Locate the cell with the specified text and output its (X, Y) center coordinate. 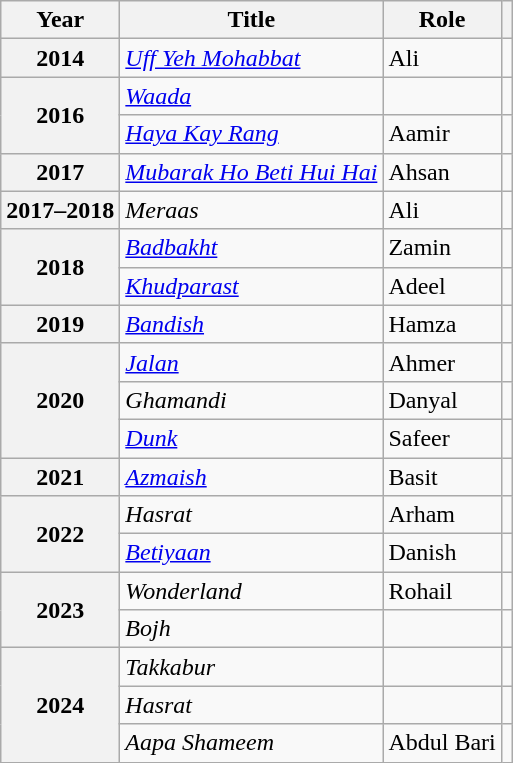
Wonderland (252, 591)
Basit (442, 477)
2014 (60, 58)
Jalan (252, 362)
Bojh (252, 629)
2017 (60, 172)
2023 (60, 610)
Dunk (252, 438)
Badbakht (252, 248)
Ahmer (442, 362)
2020 (60, 400)
Rohail (442, 591)
2024 (60, 705)
Danyal (442, 400)
2017–2018 (60, 210)
Aapa Shameem (252, 743)
Ahsan (442, 172)
2018 (60, 267)
Zamin (442, 248)
Role (442, 20)
Uff Yeh Mohabbat (252, 58)
2016 (60, 115)
Takkabur (252, 667)
Arham (442, 515)
Hamza (442, 324)
2022 (60, 534)
Khudparast (252, 286)
Year (60, 20)
Aamir (442, 134)
Ghamandi (252, 400)
Meraas (252, 210)
Safeer (442, 438)
Azmaish (252, 477)
2019 (60, 324)
Haya Kay Rang (252, 134)
Mubarak Ho Beti Hui Hai (252, 172)
Betiyaan (252, 553)
Adeel (442, 286)
Abdul Bari (442, 743)
Waada (252, 96)
Danish (442, 553)
Title (252, 20)
2021 (60, 477)
Bandish (252, 324)
